Detect which cell encompasses the target text, then output its [X, Y] center coordinate. 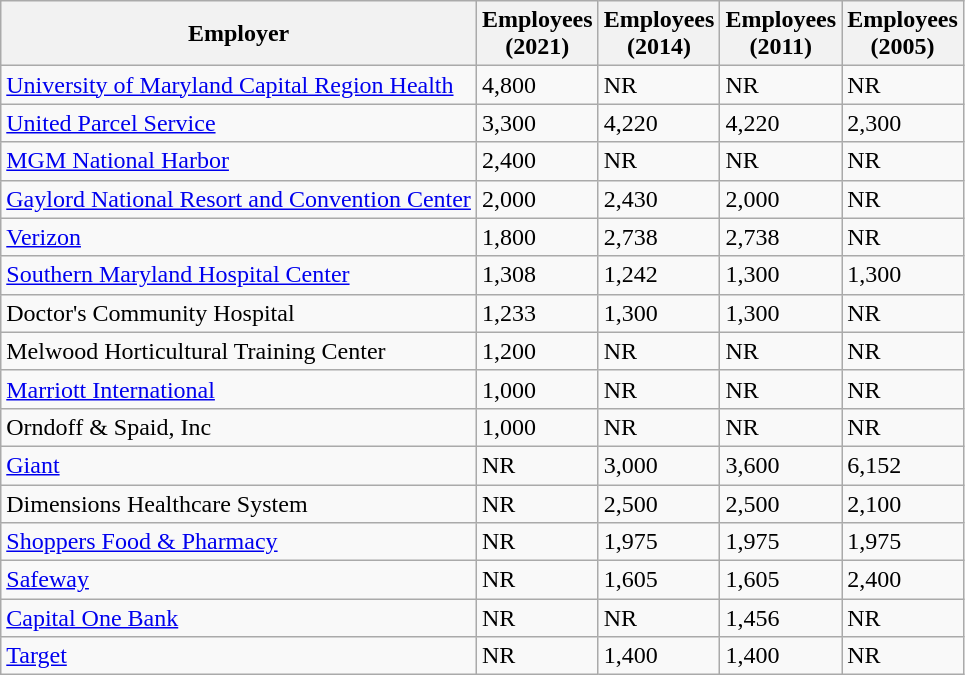
1,456 [781, 618]
Dimensions Healthcare System [239, 503]
1,242 [659, 275]
3,000 [659, 465]
1,800 [537, 237]
2,430 [659, 199]
MGM National Harbor [239, 161]
3,600 [781, 465]
4,800 [537, 85]
3,300 [537, 123]
1,308 [537, 275]
6,152 [903, 465]
University of Maryland Capital Region Health [239, 85]
Target [239, 656]
2,300 [903, 123]
Giant [239, 465]
1,233 [537, 313]
1,200 [537, 351]
Capital One Bank [239, 618]
Melwood Horticultural Training Center [239, 351]
Shoppers Food & Pharmacy [239, 542]
United Parcel Service [239, 123]
Doctor's Community Hospital [239, 313]
Employees(2011) [781, 34]
2,100 [903, 503]
Employer [239, 34]
Orndoff & Spaid, Inc [239, 427]
Safeway [239, 580]
Employees(2014) [659, 34]
Southern Maryland Hospital Center [239, 275]
Verizon [239, 237]
Marriott International [239, 389]
Employees(2005) [903, 34]
Gaylord National Resort and Convention Center [239, 199]
Employees(2021) [537, 34]
